Extract the (X, Y) coordinate from the center of the cell holding the provided text.  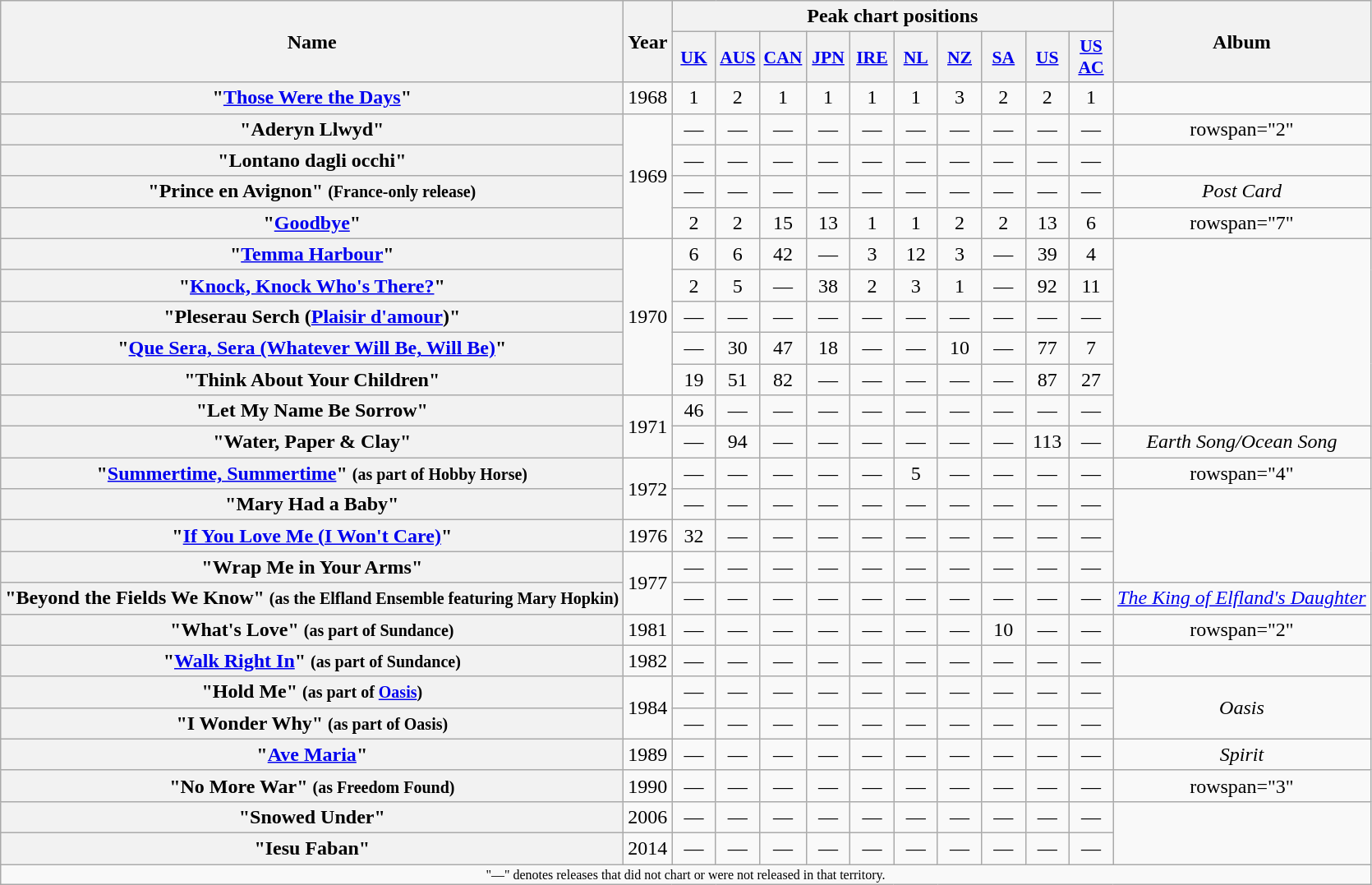
SA (1004, 58)
"Ave Maria" (312, 754)
"—" denotes releases that did not chart or were not released in that territory. (685, 874)
"Water, Paper & Clay" (312, 442)
AUS (738, 58)
"Those Were the Days" (312, 98)
Post Card (1242, 191)
Album (1242, 41)
"Prince en Avignon" (France-only release) (312, 191)
Spirit (1242, 754)
"Let My Name Be Sorrow" (312, 411)
"Que Sera, Sera (Whatever Will Be, Will Be)" (312, 348)
The King of Elfland's Daughter (1242, 598)
51 (738, 379)
IRE (872, 58)
32 (693, 536)
Year (647, 41)
Name (312, 41)
"If You Love Me (I Won't Care)" (312, 536)
JPN (828, 58)
Earth Song/Ocean Song (1242, 442)
113 (1047, 442)
77 (1047, 348)
92 (1047, 285)
"Wrap Me in Your Arms" (312, 567)
Oasis (1242, 708)
1984 (647, 708)
47 (784, 348)
"Think About Your Children" (312, 379)
15 (784, 223)
"Pleserau Serch (Plaisir d'amour)" (312, 316)
87 (1047, 379)
"No More War" (as Freedom Found) (312, 786)
42 (784, 254)
1971 (647, 426)
11 (1091, 285)
82 (784, 379)
27 (1091, 379)
"Goodbye" (312, 223)
19 (693, 379)
"Summertime, Summertime" (as part of Hobby Horse) (312, 473)
rowspan="3" (1242, 786)
1969 (647, 176)
46 (693, 411)
"Iesu Faban" (312, 848)
NL (915, 58)
"I Wonder Why" (as part of Oasis) (312, 723)
"Snowed Under" (312, 817)
38 (828, 285)
18 (828, 348)
"Lontano dagli occhi" (312, 160)
1977 (647, 583)
"Knock, Knock Who's There?" (312, 285)
4 (1091, 254)
1972 (647, 489)
1981 (647, 629)
1968 (647, 98)
30 (738, 348)
12 (915, 254)
"Beyond the Fields We Know" (as the Elfland Ensemble featuring Mary Hopkin) (312, 598)
1976 (647, 536)
US AC (1091, 58)
rowspan="7" (1242, 223)
rowspan="4" (1242, 473)
1990 (647, 786)
7 (1091, 348)
"Aderyn Llwyd" (312, 129)
"Walk Right In" (as part of Sundance) (312, 661)
UK (693, 58)
2014 (647, 848)
NZ (960, 58)
"Mary Had a Baby" (312, 505)
94 (738, 442)
39 (1047, 254)
1989 (647, 754)
"Hold Me" (as part of Oasis) (312, 692)
2006 (647, 817)
1982 (647, 661)
"What's Love" (as part of Sundance) (312, 629)
1970 (647, 316)
US (1047, 58)
Peak chart positions (892, 16)
CAN (784, 58)
"Temma Harbour" (312, 254)
